Capture the cell that displays the provided text and extract its [X, Y] central coordinate. 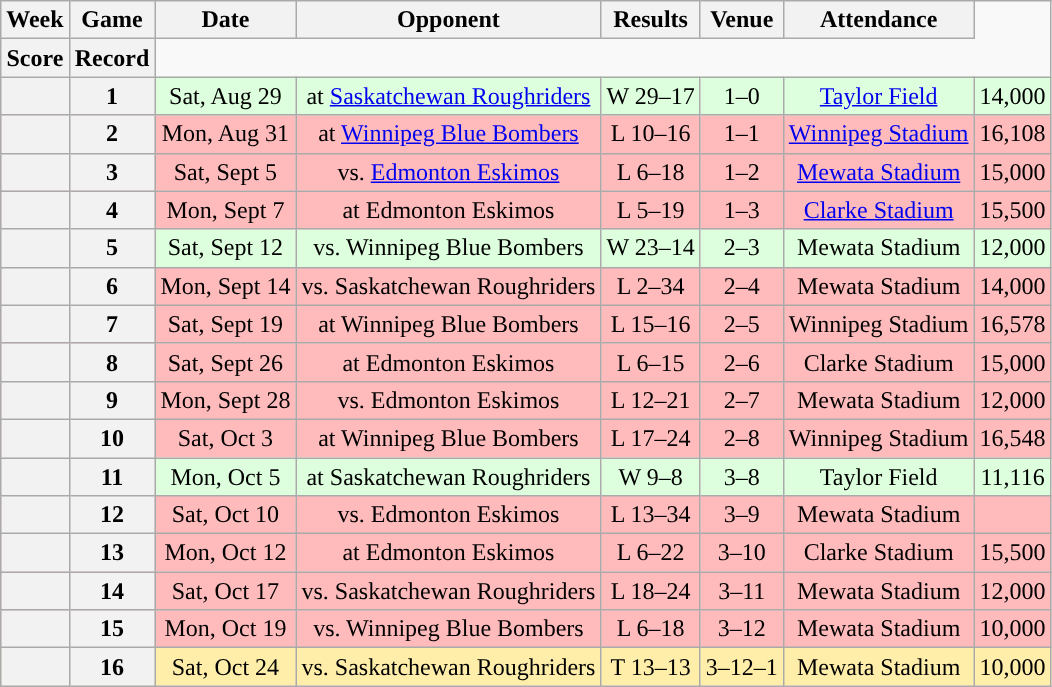
Mon, Sept 7 [226, 210]
1–1 [742, 134]
Date [226, 20]
Venue [742, 20]
2–4 [742, 286]
L 17–24 [650, 438]
2 [112, 134]
15 [112, 629]
Results [650, 20]
L 18–24 [650, 591]
13 [112, 553]
3–12 [742, 629]
Mon, Oct 19 [226, 629]
1–3 [742, 210]
L 6–22 [650, 553]
L 10–16 [650, 134]
Sat, Oct 3 [226, 438]
6 [112, 286]
L 15–16 [650, 324]
Attendance [878, 20]
Score [35, 58]
8 [112, 362]
11,116 [1012, 477]
1–2 [742, 172]
W 9–8 [650, 477]
Record [112, 58]
Sat, Oct 17 [226, 591]
9 [112, 400]
Game [112, 20]
3–10 [742, 553]
16,578 [1012, 324]
Mon, Oct 5 [226, 477]
3–12–1 [742, 667]
Sat, Oct 10 [226, 515]
2–7 [742, 400]
1–0 [742, 96]
3–11 [742, 591]
2–8 [742, 438]
L 12–21 [650, 400]
Mon, Aug 31 [226, 134]
1 [112, 96]
Sat, Sept 12 [226, 248]
Mon, Sept 14 [226, 286]
11 [112, 477]
10 [112, 438]
4 [112, 210]
Week [35, 20]
16,548 [1012, 438]
16 [112, 667]
Sat, Oct 24 [226, 667]
Sat, Sept 26 [226, 362]
3–9 [742, 515]
Mon, Oct 12 [226, 553]
12 [112, 515]
2–6 [742, 362]
3 [112, 172]
7 [112, 324]
Sat, Sept 19 [226, 324]
Sat, Sept 5 [226, 172]
L 6–15 [650, 362]
L 5–19 [650, 210]
5 [112, 248]
Sat, Aug 29 [226, 96]
14 [112, 591]
2–5 [742, 324]
3–8 [742, 477]
2–3 [742, 248]
L 2–34 [650, 286]
Opponent [448, 20]
Mon, Sept 28 [226, 400]
W 23–14 [650, 248]
T 13–13 [650, 667]
W 29–17 [650, 96]
L 13–34 [650, 515]
16,108 [1012, 134]
